Extract the [X, Y] coordinate from the center of the cell holding the provided text.  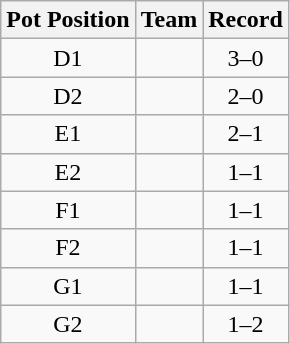
Team [169, 20]
D1 [68, 58]
Record [246, 20]
G1 [68, 286]
2–1 [246, 134]
Pot Position [68, 20]
D2 [68, 96]
G2 [68, 324]
E1 [68, 134]
2–0 [246, 96]
F2 [68, 248]
1–2 [246, 324]
F1 [68, 210]
E2 [68, 172]
3–0 [246, 58]
